Output the (x, y) coordinate of the center of the cell containing the given text.  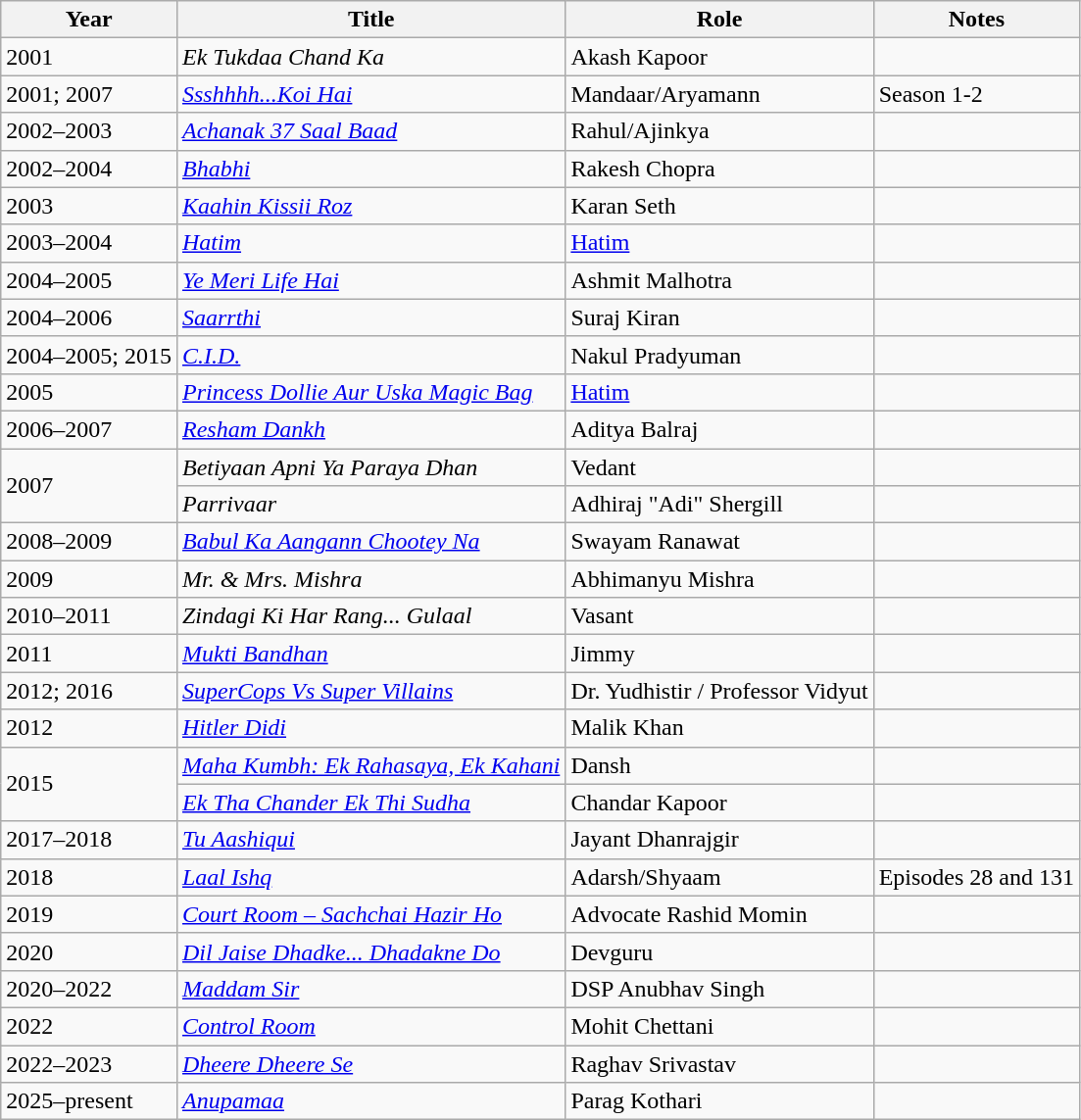
Akash Kapoor (719, 57)
2001 (89, 57)
Devguru (719, 951)
Tu Aashiqui (370, 840)
2003 (89, 206)
Vedant (719, 467)
Hitler Didi (370, 728)
C.I.D. (370, 355)
Ashmit Malhotra (719, 280)
Achanak 37 Saal Baad (370, 131)
Court Room – Sachchai Hazir Ho (370, 914)
2012; 2016 (89, 691)
Ek Tha Chander Ek Thi Sudha (370, 803)
2002–2004 (89, 169)
2003–2004 (89, 243)
Suraj Kiran (719, 317)
2002–2003 (89, 131)
Kaahin Kissii Roz (370, 206)
2018 (89, 877)
Adhiraj "Adi" Shergill (719, 505)
Maddam Sir (370, 989)
Ye Meri Life Hai (370, 280)
Saarrthi (370, 317)
Year (89, 20)
Mr. & Mrs. Mishra (370, 579)
Vasant (719, 616)
2022–2023 (89, 1063)
Season 1-2 (976, 94)
Dansh (719, 765)
Mandaar/Aryamann (719, 94)
Swayam Ranawat (719, 542)
2004–2005; 2015 (89, 355)
Aditya Balraj (719, 429)
Resham Dankh (370, 429)
Mukti Bandhan (370, 654)
Notes (976, 20)
Bhabhi (370, 169)
2004–2005 (89, 280)
Laal Ishq (370, 877)
Babul Ka Aangann Chootey Na (370, 542)
Role (719, 20)
Jimmy (719, 654)
Mohit Chettani (719, 1026)
2020–2022 (89, 989)
2007 (89, 486)
2011 (89, 654)
Ek Tukdaa Chand Ka (370, 57)
Karan Seth (719, 206)
2001; 2007 (89, 94)
Episodes 28 and 131 (976, 877)
2008–2009 (89, 542)
DSP Anubhav Singh (719, 989)
Dil Jaise Dhadke... Dhadakne Do (370, 951)
Maha Kumbh: Ek Rahasaya, Ek Kahani (370, 765)
Abhimanyu Mishra (719, 579)
2017–2018 (89, 840)
2005 (89, 392)
Dr. Yudhistir / Professor Vidyut (719, 691)
2020 (89, 951)
Nakul Pradyuman (719, 355)
2006–2007 (89, 429)
Parag Kothari (719, 1101)
2009 (89, 579)
Malik Khan (719, 728)
Raghav Srivastav (719, 1063)
2010–2011 (89, 616)
2004–2006 (89, 317)
Princess Dollie Aur Uska Magic Bag (370, 392)
Advocate Rashid Momin (719, 914)
2022 (89, 1026)
SuperCops Vs Super Villains (370, 691)
2025–present (89, 1101)
Betiyaan Apni Ya Paraya Dhan (370, 467)
Chandar Kapoor (719, 803)
Control Room (370, 1026)
Title (370, 20)
Adarsh/Shyaam (719, 877)
2012 (89, 728)
2015 (89, 784)
2019 (89, 914)
Zindagi Ki Har Rang... Gulaal (370, 616)
Rakesh Chopra (719, 169)
Dheere Dheere Se (370, 1063)
Ssshhhh...Koi Hai (370, 94)
Jayant Dhanrajgir (719, 840)
Anupamaa (370, 1101)
Parrivaar (370, 505)
Rahul/Ajinkya (719, 131)
